Return the (X, Y) coordinate for the center point of the cell that contains the specified text.  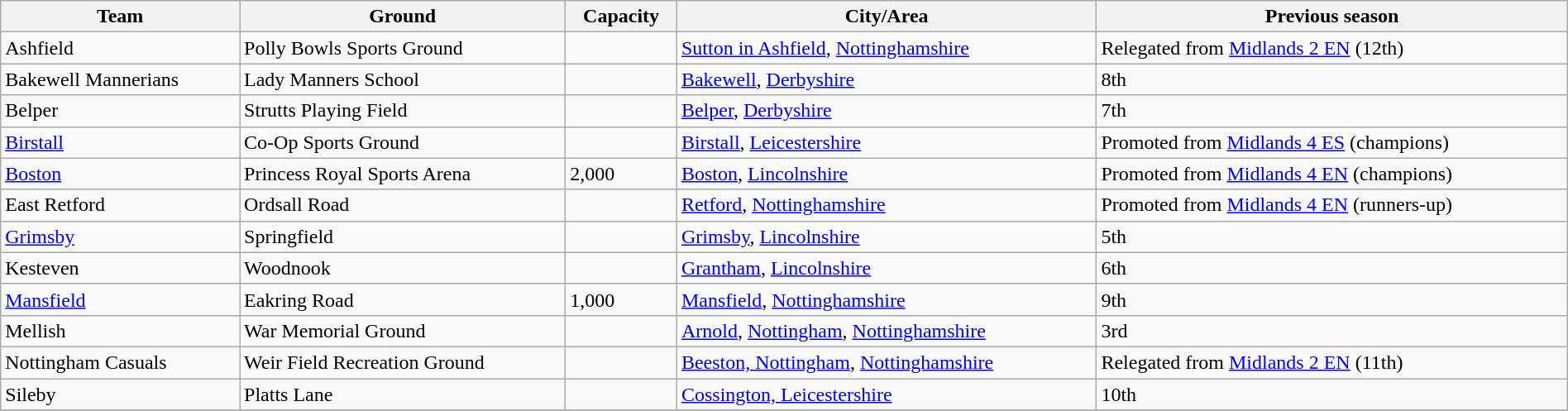
Belper (121, 111)
3rd (1331, 331)
Relegated from Midlands 2 EN (12th) (1331, 48)
Cossington, Leicestershire (887, 394)
Mansfield (121, 299)
Team (121, 17)
Kesteven (121, 268)
6th (1331, 268)
Eakring Road (403, 299)
Ground (403, 17)
Sileby (121, 394)
Mansfield, Nottinghamshire (887, 299)
Woodnook (403, 268)
Springfield (403, 237)
City/Area (887, 17)
Bakewell Mannerians (121, 79)
War Memorial Ground (403, 331)
Relegated from Midlands 2 EN (11th) (1331, 362)
Promoted from Midlands 4 EN (runners-up) (1331, 205)
Weir Field Recreation Ground (403, 362)
Boston, Lincolnshire (887, 174)
Grimsby, Lincolnshire (887, 237)
Ashfield (121, 48)
Promoted from Midlands 4 ES (champions) (1331, 142)
Retford, Nottinghamshire (887, 205)
Mellish (121, 331)
Birstall (121, 142)
Platts Lane (403, 394)
Capacity (622, 17)
Lady Manners School (403, 79)
Sutton in Ashfield, Nottinghamshire (887, 48)
Co-Op Sports Ground (403, 142)
Nottingham Casuals (121, 362)
Arnold, Nottingham, Nottinghamshire (887, 331)
Belper, Derbyshire (887, 111)
Promoted from Midlands 4 EN (champions) (1331, 174)
Boston (121, 174)
Beeston, Nottingham, Nottinghamshire (887, 362)
10th (1331, 394)
Previous season (1331, 17)
Ordsall Road (403, 205)
Birstall, Leicestershire (887, 142)
5th (1331, 237)
Grimsby (121, 237)
7th (1331, 111)
Grantham, Lincolnshire (887, 268)
Strutts Playing Field (403, 111)
Princess Royal Sports Arena (403, 174)
East Retford (121, 205)
2,000 (622, 174)
1,000 (622, 299)
Bakewell, Derbyshire (887, 79)
Polly Bowls Sports Ground (403, 48)
8th (1331, 79)
9th (1331, 299)
